Output the (x, y) coordinate of the center of the cell containing the given text.  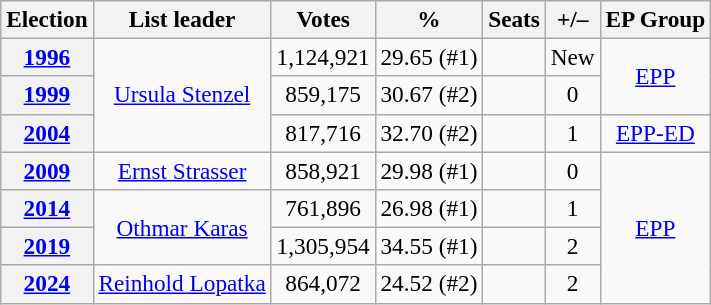
% (429, 19)
29.65 (#1) (429, 57)
32.70 (#2) (429, 133)
EPP-ED (656, 133)
2004 (47, 133)
1999 (47, 95)
New (572, 57)
858,921 (323, 170)
Votes (323, 19)
Ursula Stenzel (182, 94)
Election (47, 19)
2024 (47, 284)
2014 (47, 208)
26.98 (#1) (429, 208)
34.55 (#1) (429, 246)
EP Group (656, 19)
Othmar Karas (182, 227)
864,072 (323, 284)
2009 (47, 170)
Ernst Strasser (182, 170)
24.52 (#2) (429, 284)
Reinhold Lopatka (182, 284)
30.67 (#2) (429, 95)
1,124,921 (323, 57)
1,305,954 (323, 246)
2019 (47, 246)
List leader (182, 19)
Seats (514, 19)
859,175 (323, 95)
+/– (572, 19)
1996 (47, 57)
817,716 (323, 133)
761,896 (323, 208)
29.98 (#1) (429, 170)
